Output the [x, y] coordinate of the center of the cell containing the given text.  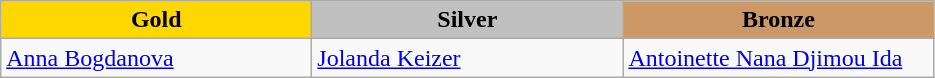
Jolanda Keizer [468, 58]
Silver [468, 20]
Bronze [778, 20]
Antoinette Nana Djimou Ida [778, 58]
Gold [156, 20]
Anna Bogdanova [156, 58]
